Pinpoint the cell where the given text exists, returning its [X, Y] midpoint coordinate. 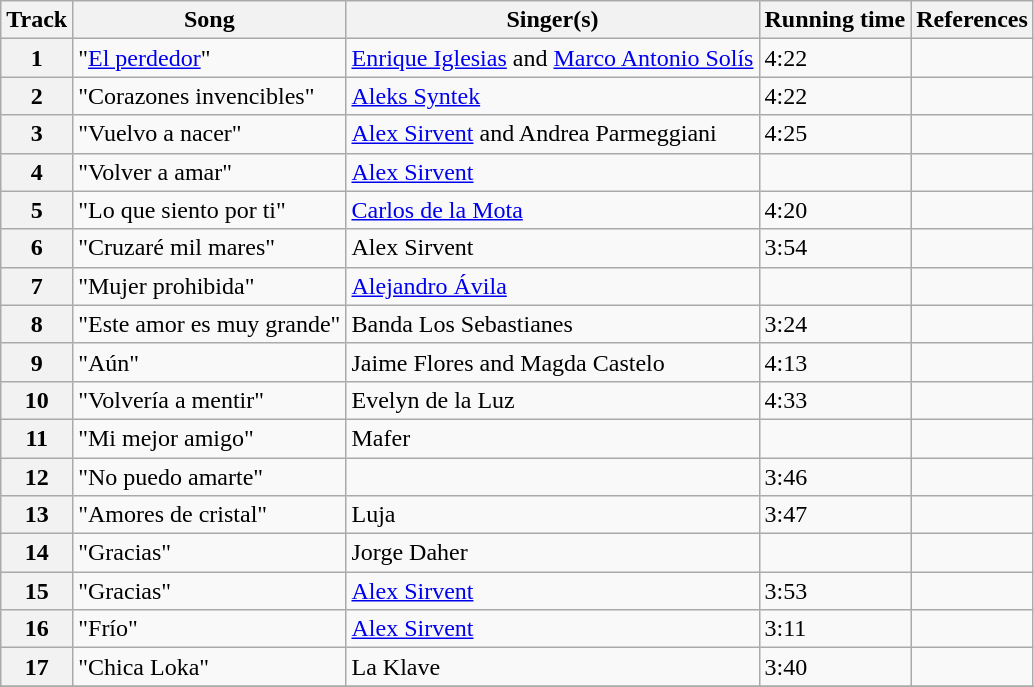
4:33 [835, 400]
14 [37, 553]
8 [37, 324]
3:46 [835, 477]
Running time [835, 20]
"Lo que siento por ti" [210, 210]
16 [37, 629]
"Aún" [210, 362]
"Cruzaré mil mares" [210, 248]
"Chica Loka" [210, 667]
Evelyn de la Luz [552, 400]
"Amores de cristal" [210, 515]
"Volver a amar" [210, 172]
Enrique Iglesias and Marco Antonio Solís [552, 58]
4 [37, 172]
4:20 [835, 210]
Track [37, 20]
3:54 [835, 248]
Carlos de la Mota [552, 210]
"Corazones invencibles" [210, 96]
"Vuelvo a nacer" [210, 134]
2 [37, 96]
7 [37, 286]
"No puedo amarte" [210, 477]
Jorge Daher [552, 553]
"Este amor es muy grande" [210, 324]
"Mujer prohibida" [210, 286]
3:47 [835, 515]
3:11 [835, 629]
"Volvería a mentir" [210, 400]
Jaime Flores and Magda Castelo [552, 362]
3:53 [835, 591]
Banda Los Sebastianes [552, 324]
3:24 [835, 324]
1 [37, 58]
"Frío" [210, 629]
Mafer [552, 438]
3:40 [835, 667]
13 [37, 515]
17 [37, 667]
11 [37, 438]
5 [37, 210]
Singer(s) [552, 20]
9 [37, 362]
La Klave [552, 667]
References [972, 20]
4:13 [835, 362]
Song [210, 20]
Luja [552, 515]
12 [37, 477]
Alejandro Ávila [552, 286]
Aleks Syntek [552, 96]
3 [37, 134]
4:25 [835, 134]
10 [37, 400]
Alex Sirvent and Andrea Parmeggiani [552, 134]
15 [37, 591]
6 [37, 248]
"Mi mejor amigo" [210, 438]
"El perdedor" [210, 58]
